Extract the (x, y) coordinate from the center of the cell holding the provided text.  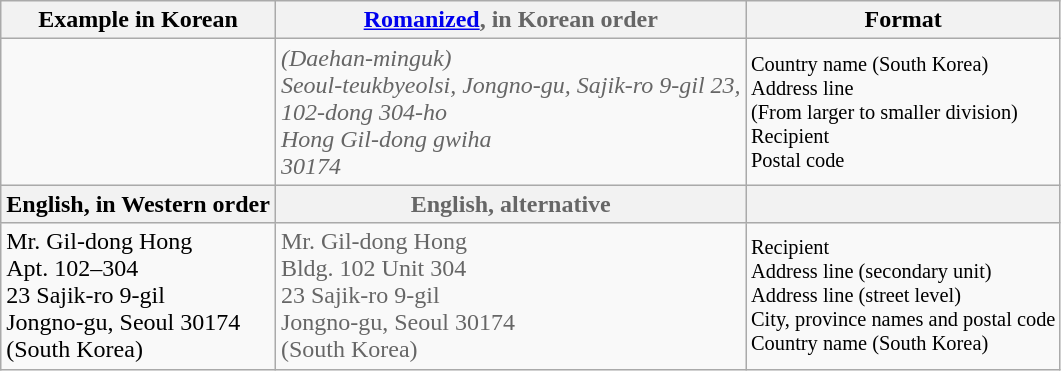
Romanized, in Korean order (510, 20)
Example in Korean (138, 20)
English, alternative (510, 204)
(Daehan-minguk)Seoul-teukbyeolsi, Jongno-gu, Sajik-ro 9-gil 23,102-dong 304-hoHong Gil-dong gwiha30174 (510, 112)
Mr. Gil-dong HongApt. 102–30423 Sajik-ro 9-gilJongno-gu, Seoul 30174(South Korea) (138, 296)
Mr. Gil-dong HongBldg. 102 Unit 30423 Sajik-ro 9-gilJongno-gu, Seoul 30174(South Korea) (510, 296)
Format (903, 20)
English, in Western order (138, 204)
RecipientAddress line (secondary unit)Address line (street level)City, province names and postal codeCountry name (South Korea) (903, 296)
Country name (South Korea)Address line(From larger to smaller division)RecipientPostal code (903, 112)
